Pinpoint the cell where the given text exists, returning its [x, y] midpoint coordinate. 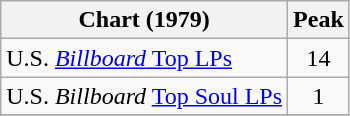
U.S. Billboard Top LPs [144, 58]
Peak [319, 20]
14 [319, 58]
1 [319, 96]
Chart (1979) [144, 20]
U.S. Billboard Top Soul LPs [144, 96]
